Scan for the cell matching the given text and deliver its [x, y] coordinate at center. 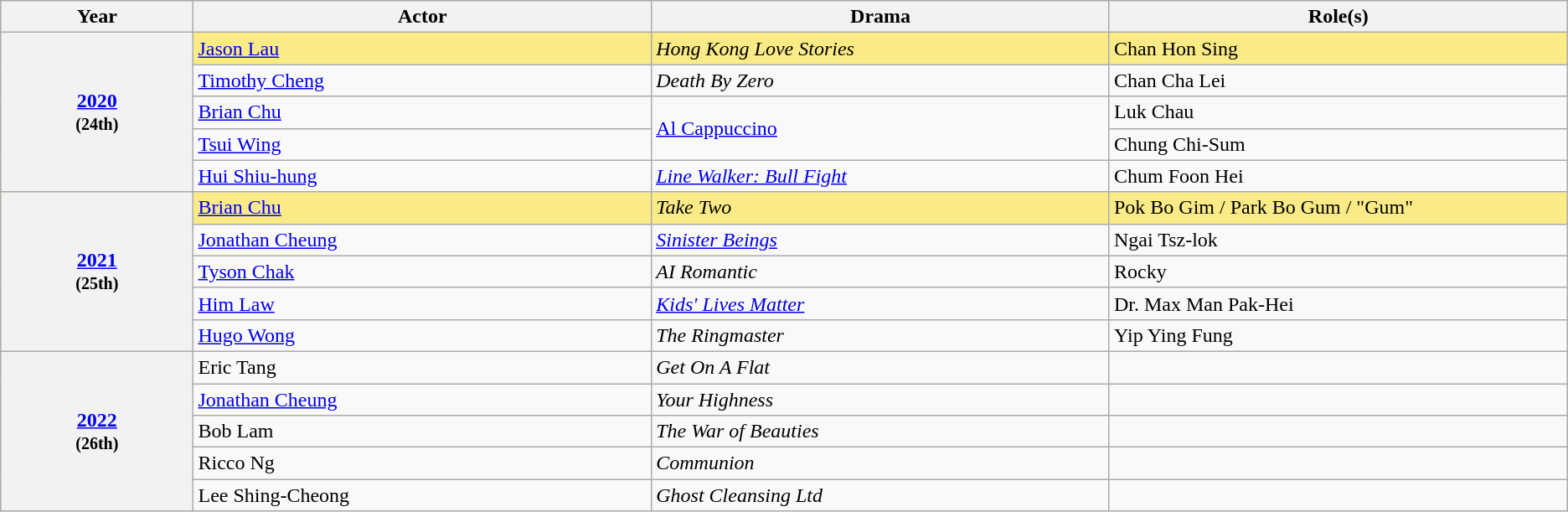
Your Highness [881, 400]
Dr. Max Man Pak-Hei [1338, 303]
Tyson Chak [422, 272]
Sinister Beings [881, 240]
Chung Chi-Sum [1338, 144]
Hugo Wong [422, 335]
AI Romantic [881, 272]
Ghost Cleansing Ltd [881, 495]
Ngai Tsz-lok [1338, 240]
Line Walker: Bull Fight [881, 176]
Actor [422, 17]
Death By Zero [881, 80]
Take Two [881, 208]
Hui Shiu-hung [422, 176]
The Ringmaster [881, 335]
Role(s) [1338, 17]
Year [97, 17]
Hong Kong Love Stories [881, 49]
Timothy Cheng [422, 80]
Rocky [1338, 272]
Him Law [422, 303]
Yip Ying Fung [1338, 335]
Tsui Wing [422, 144]
2021(25th) [97, 272]
Chan Cha Lei [1338, 80]
2022(26th) [97, 431]
Communion [881, 463]
The War of Beauties [881, 432]
Chum Foon Hei [1338, 176]
Drama [881, 17]
Al Cappuccino [881, 128]
Get On A Flat [881, 367]
Luk Chau [1338, 112]
Lee Shing-Cheong [422, 495]
Pok Bo Gim / Park Bo Gum / "Gum" [1338, 208]
Eric Tang [422, 367]
Jason Lau [422, 49]
Bob Lam [422, 432]
2020(24th) [97, 112]
Kids' Lives Matter [881, 303]
Ricco Ng [422, 463]
Chan Hon Sing [1338, 49]
